Capture the cell that displays the provided text and extract its [X, Y] central coordinate. 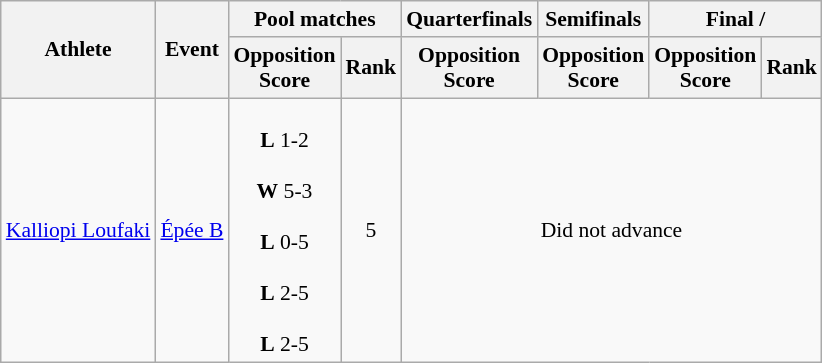
5 [372, 230]
Épée B [192, 230]
Pool matches [314, 19]
Semifinals [593, 19]
Quarterfinals [469, 19]
Athlete [78, 50]
Kalliopi Loufaki [78, 230]
Event [192, 50]
L 1-2W 5-3L 0-5L 2-5L 2-5 [284, 230]
Final / [736, 19]
Did not advance [612, 230]
